Return the [x, y] coordinate for the center point of the cell that contains the specified text.  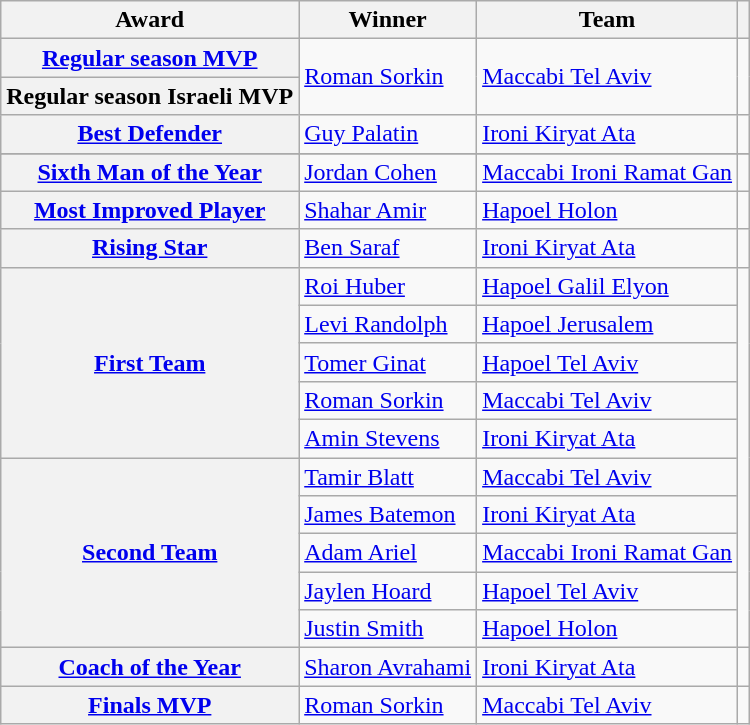
Regular season Israeli MVP [150, 96]
Jaylen Hoard [388, 591]
Tomer Ginat [388, 362]
Amin Stevens [388, 438]
Shahar Amir [388, 210]
Best Defender [150, 134]
Award [150, 20]
Roi Huber [388, 286]
Coach of the Year [150, 667]
Sixth Man of the Year [150, 172]
Winner [388, 20]
Levi Randolph [388, 324]
First Team [150, 362]
Justin Smith [388, 629]
Second Team [150, 553]
Rising Star [150, 248]
James Batemon [388, 515]
Sharon Avrahami [388, 667]
Finals MVP [150, 705]
Tamir Blatt [388, 477]
Team [608, 20]
Jordan Cohen [388, 172]
Guy Palatin [388, 134]
Hapoel Jerusalem [608, 324]
Ben Saraf [388, 248]
Adam Ariel [388, 553]
Hapoel Galil Elyon [608, 286]
Regular season MVP [150, 58]
Most Improved Player [150, 210]
